Return the (X, Y) coordinate for the center point of the cell that contains the specified text.  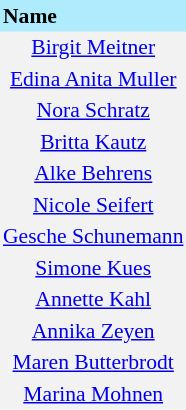
Birgit Meitner (93, 48)
Nora Schratz (93, 110)
Annika Zeyen (93, 331)
Marina Mohnen (93, 394)
Alke Behrens (93, 174)
Britta Kautz (93, 142)
Gesche Schunemann (93, 236)
Simone Kues (93, 268)
Annette Kahl (93, 300)
Maren Butterbrodt (93, 362)
Edina Anita Muller (93, 79)
Name (93, 16)
Nicole Seifert (93, 205)
